Locate the cell with the specified text and output its [X, Y] center coordinate. 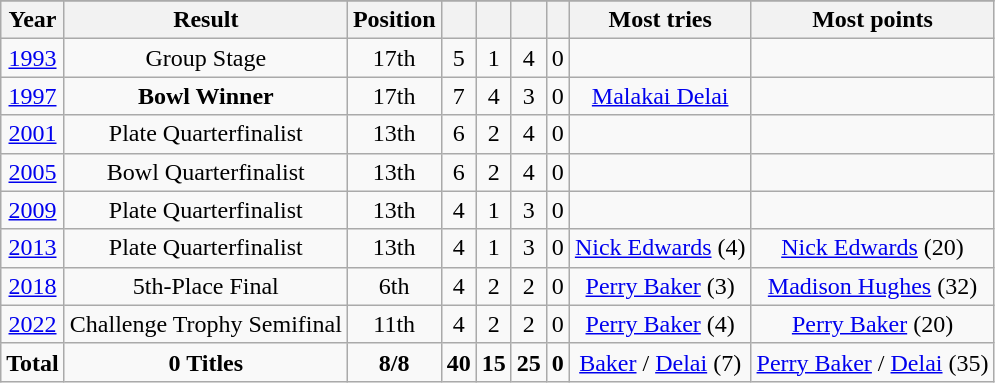
40 [458, 362]
2013 [33, 248]
7 [458, 96]
Result [206, 20]
Year [33, 20]
2022 [33, 324]
Madison Hughes (32) [872, 286]
Perry Baker (4) [660, 324]
6th [394, 286]
2005 [33, 172]
11th [394, 324]
Perry Baker (3) [660, 286]
2009 [33, 210]
Nick Edwards (4) [660, 248]
Position [394, 20]
5 [458, 58]
Total [33, 362]
1997 [33, 96]
0 Titles [206, 362]
8/8 [394, 362]
2001 [33, 134]
5th-Place Final [206, 286]
Perry Baker (20) [872, 324]
Baker / Delai (7) [660, 362]
Bowl Quarterfinalist [206, 172]
1993 [33, 58]
Nick Edwards (20) [872, 248]
2018 [33, 286]
Challenge Trophy Semifinal [206, 324]
Most tries [660, 20]
Most points [872, 20]
Group Stage [206, 58]
Malakai Delai [660, 96]
25 [528, 362]
15 [494, 362]
Bowl Winner [206, 96]
Perry Baker / Delai (35) [872, 362]
